Capture the cell that displays the provided text and extract its [X, Y] central coordinate. 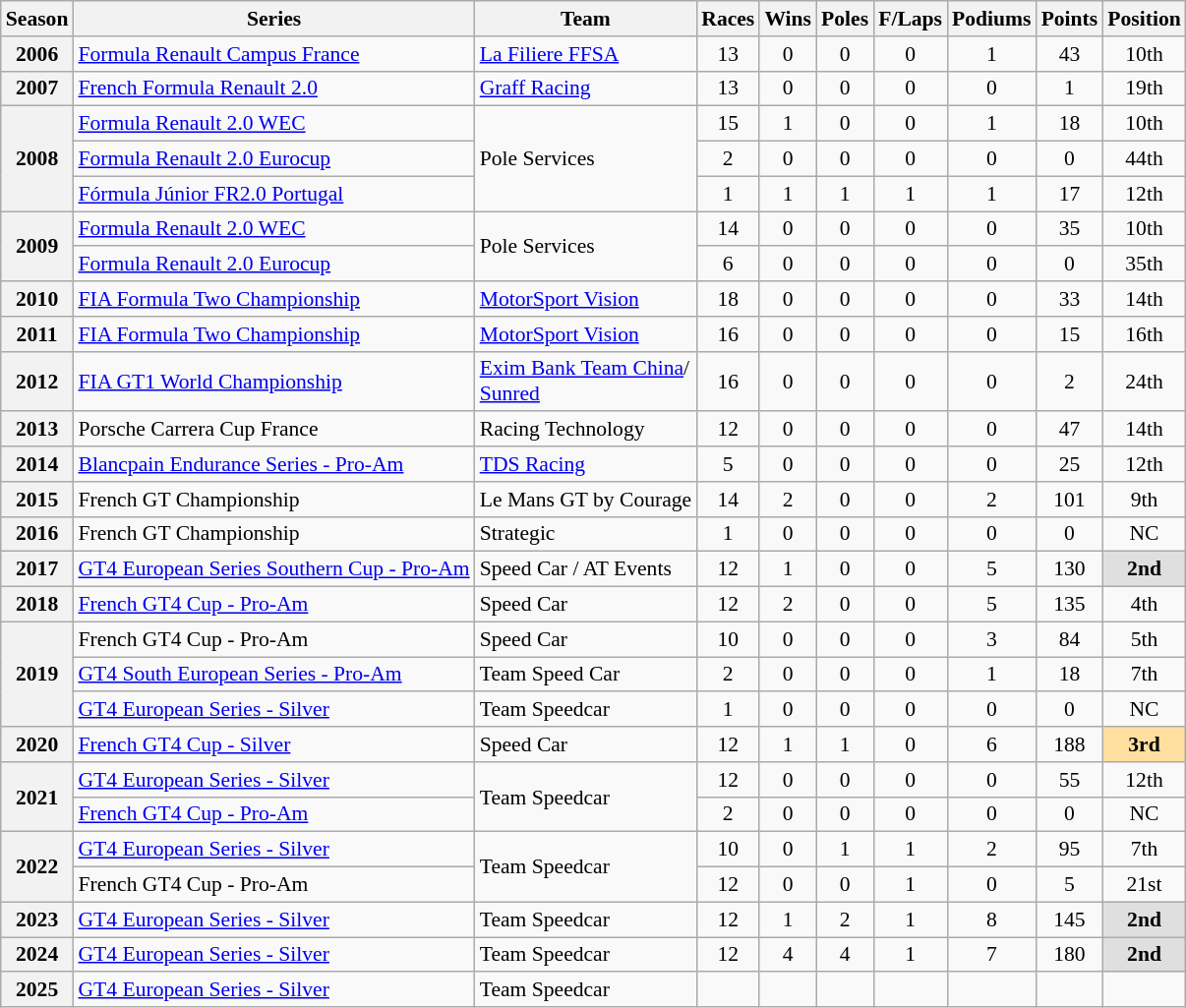
Racing Technology [586, 430]
2013 [37, 430]
25 [1070, 464]
24th [1144, 382]
35 [1070, 229]
GT4 South European Series - Pro-Am [273, 675]
33 [1070, 299]
2023 [37, 919]
2022 [37, 867]
2011 [37, 334]
130 [1070, 569]
Position [1144, 19]
84 [1070, 639]
Speed Car / AT Events [586, 569]
Porsche Carrera Cup France [273, 430]
Wins [788, 19]
44th [1144, 159]
2007 [37, 89]
2018 [37, 605]
55 [1070, 780]
2021 [37, 797]
35th [1144, 265]
180 [1070, 955]
Le Mans GT by Courage [586, 500]
French GT4 Cup - Silver [273, 744]
Exim Bank Team China/Sunred [586, 382]
17 [1070, 194]
Team [586, 19]
2014 [37, 464]
2008 [37, 159]
2010 [37, 299]
135 [1070, 605]
9th [1144, 500]
4th [1144, 605]
F/Laps [911, 19]
43 [1070, 54]
2015 [37, 500]
2020 [37, 744]
Podiums [991, 19]
2009 [37, 246]
Points [1070, 19]
2006 [37, 54]
95 [1070, 850]
GT4 European Series Southern Cup - Pro-Am [273, 569]
16th [1144, 334]
7 [991, 955]
3 [991, 639]
Series [273, 19]
Fórmula Júnior FR2.0 Portugal [273, 194]
Formula Renault Campus France [273, 54]
Team Speed Car [586, 675]
FIA GT1 World Championship [273, 382]
Blancpain Endurance Series - Pro-Am [273, 464]
145 [1070, 919]
Graff Racing [586, 89]
Races [728, 19]
French Formula Renault 2.0 [273, 89]
2016 [37, 534]
2024 [37, 955]
2019 [37, 675]
101 [1070, 500]
Poles [845, 19]
3rd [1144, 744]
21st [1144, 885]
5th [1144, 639]
TDS Racing [586, 464]
2017 [37, 569]
8 [991, 919]
Season [37, 19]
47 [1070, 430]
188 [1070, 744]
19th [1144, 89]
Strategic [586, 534]
2025 [37, 990]
La Filiere FFSA [586, 54]
2012 [37, 382]
